Output the (X, Y) coordinate of the center of the cell containing the given text.  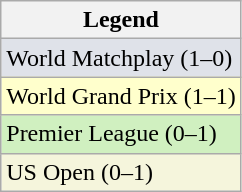
US Open (0–1) (121, 172)
Legend (121, 20)
World Matchplay (1–0) (121, 58)
Premier League (0–1) (121, 134)
World Grand Prix (1–1) (121, 96)
